For the text-containing cell, return its midpoint in (x, y) coordinate format. 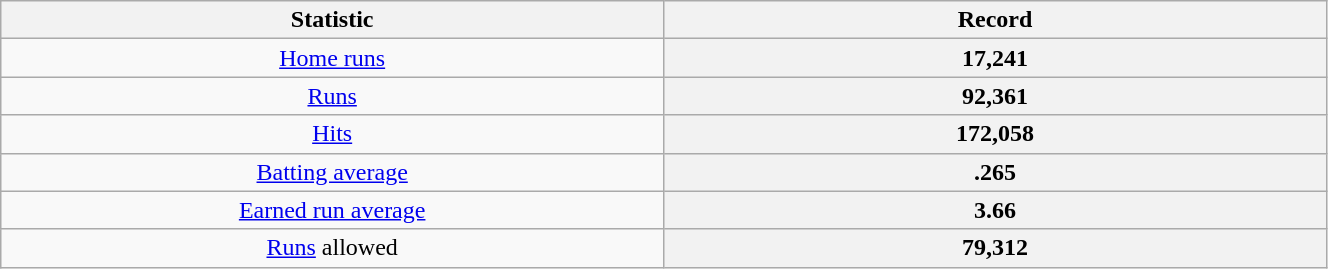
.265 (996, 172)
Record (996, 20)
172,058 (996, 134)
17,241 (996, 58)
3.66 (996, 210)
Home runs (332, 58)
92,361 (996, 96)
79,312 (996, 248)
Earned run average (332, 210)
Statistic (332, 20)
Hits (332, 134)
Runs allowed (332, 248)
Runs (332, 96)
Batting average (332, 172)
